Find where the given text appears and provide that cell's center as [X, Y] coordinate. 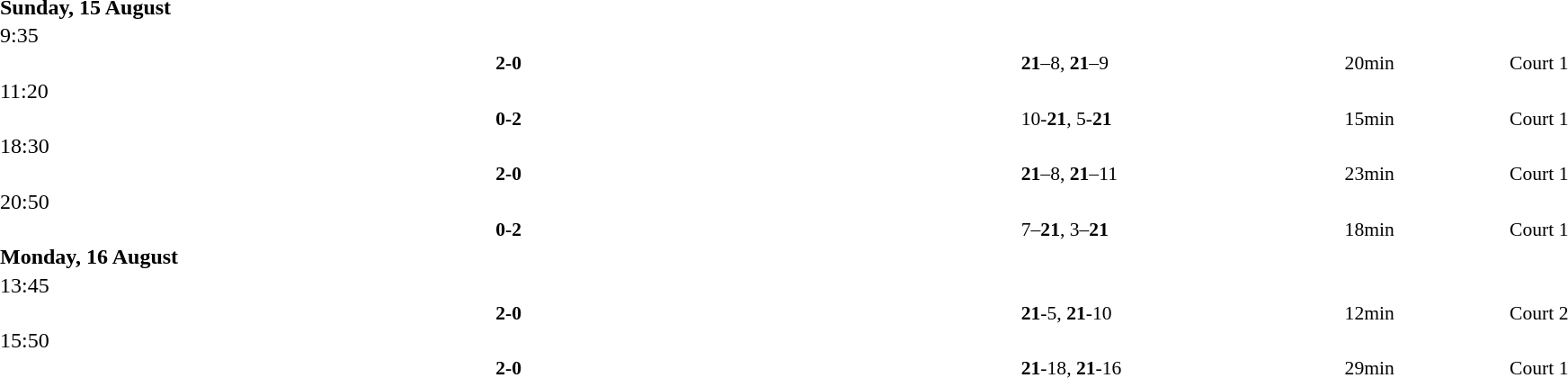
21–8, 21–9 [1180, 63]
15min [1425, 119]
12min [1425, 313]
18min [1425, 229]
7–21, 3–21 [1180, 229]
23min [1425, 174]
20min [1425, 63]
21-5, 21-10 [1180, 313]
21–8, 21–11 [1180, 174]
10-21, 5-21 [1180, 119]
